Identify which cell holds the provided text, then report its [X, Y] central coordinate. 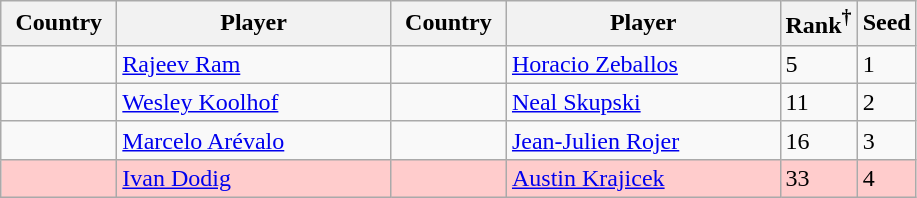
33 [818, 178]
Neal Skupski [643, 102]
2 [886, 102]
Rank† [818, 24]
Rajeev Ram [254, 64]
Jean-Julien Rojer [643, 140]
5 [818, 64]
Horacio Zeballos [643, 64]
16 [818, 140]
11 [818, 102]
3 [886, 140]
Austin Krajicek [643, 178]
Marcelo Arévalo [254, 140]
4 [886, 178]
Ivan Dodig [254, 178]
Seed [886, 24]
1 [886, 64]
Wesley Koolhof [254, 102]
